Provide the (x, y) coordinate of the cell's center where the given text is located.  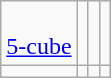
5-cube (39, 34)
